Find where the given text appears and provide that cell's center as (X, Y) coordinate. 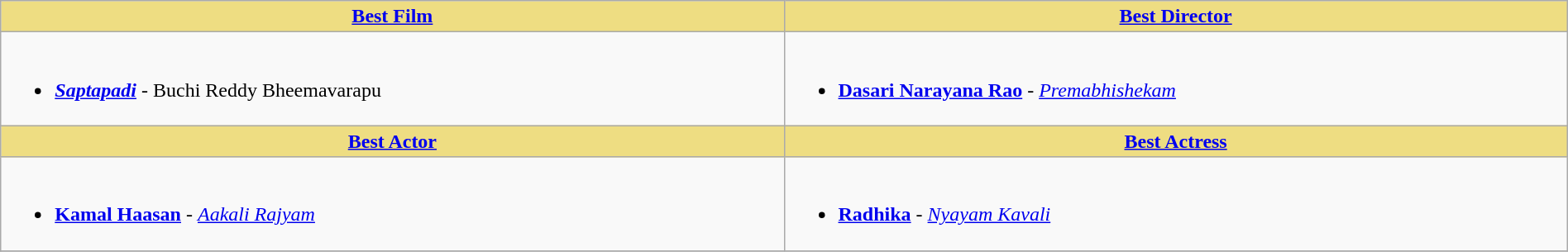
Saptapadi - Buchi Reddy Bheemavarapu (392, 79)
Dasari Narayana Rao - Premabhishekam (1176, 79)
Best Director (1176, 17)
Best Actress (1176, 141)
Best Film (392, 17)
Best Actor (392, 141)
Kamal Haasan - Aakali Rajyam (392, 203)
Radhika - Nyayam Kavali (1176, 203)
